Detect which cell encompasses the target text, then output its (X, Y) center coordinate. 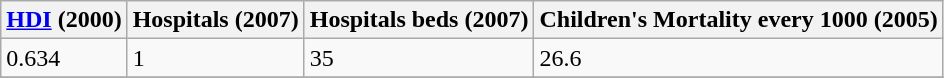
1 (216, 58)
Hospitals (2007) (216, 20)
0.634 (64, 58)
Children's Mortality every 1000 (2005) (738, 20)
35 (419, 58)
26.6 (738, 58)
HDI (2000) (64, 20)
Hospitals beds (2007) (419, 20)
